Determine the [x, y] coordinate at the center of the cell enclosing the given text.  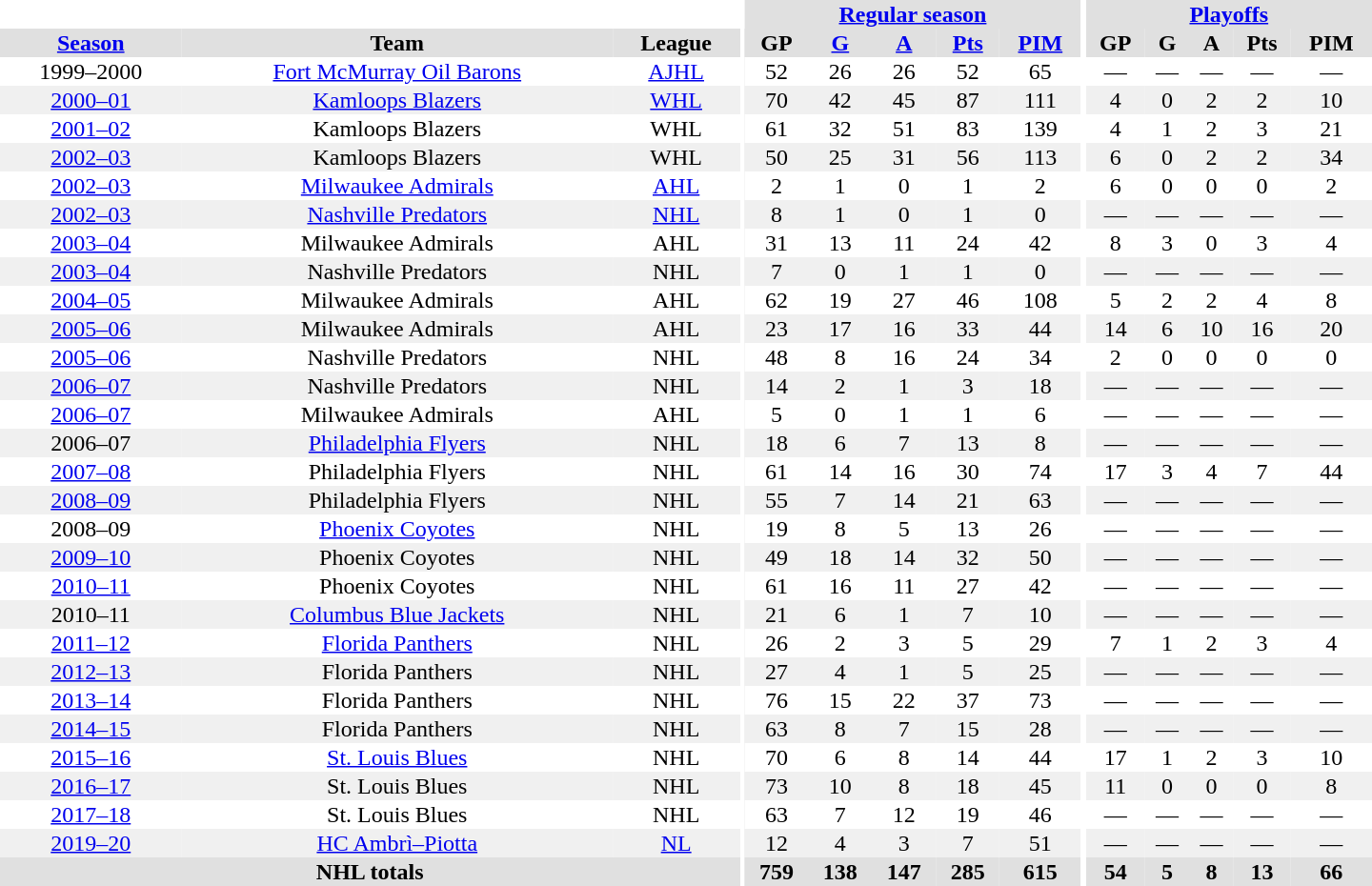
2017–18 [91, 815]
66 [1332, 872]
83 [968, 129]
113 [1040, 157]
87 [968, 100]
AJHL [676, 71]
2001–02 [91, 129]
2007–08 [91, 472]
1999–2000 [91, 71]
Team [396, 43]
2011–12 [91, 643]
111 [1040, 100]
138 [840, 872]
147 [903, 872]
League [676, 43]
37 [968, 700]
74 [1040, 472]
62 [776, 300]
65 [1040, 71]
139 [1040, 129]
20 [1332, 329]
23 [776, 329]
2016–17 [91, 786]
Columbus Blue Jackets [396, 614]
Season [91, 43]
HC Ambrì–Piotta [396, 843]
285 [968, 872]
2000–01 [91, 100]
Regular season [913, 14]
2019–20 [91, 843]
NHL totals [370, 872]
Fort McMurray Oil Barons [396, 71]
2014–15 [91, 729]
28 [1040, 729]
33 [968, 329]
2009–10 [91, 557]
29 [1040, 643]
22 [903, 700]
56 [968, 157]
2015–16 [91, 757]
76 [776, 700]
48 [776, 357]
2013–14 [91, 700]
54 [1116, 872]
NL [676, 843]
2004–05 [91, 300]
2012–13 [91, 672]
49 [776, 557]
30 [968, 472]
Playoffs [1229, 14]
759 [776, 872]
615 [1040, 872]
108 [1040, 300]
55 [776, 500]
